Capture the cell that displays the provided text and extract its (X, Y) central coordinate. 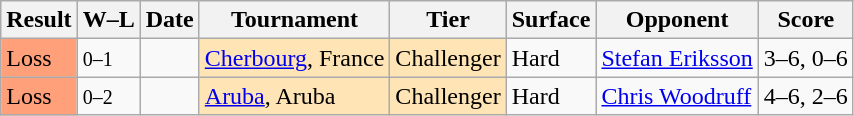
0–1 (108, 58)
Score (806, 20)
W–L (108, 20)
3–6, 0–6 (806, 58)
Date (170, 20)
Opponent (677, 20)
0–2 (108, 96)
Stefan Eriksson (677, 58)
Chris Woodruff (677, 96)
Surface (551, 20)
Tournament (294, 20)
Cherbourg, France (294, 58)
4–6, 2–6 (806, 96)
Aruba, Aruba (294, 96)
Result (39, 20)
Tier (448, 20)
